Identify which cell holds the provided text, then report its (X, Y) central coordinate. 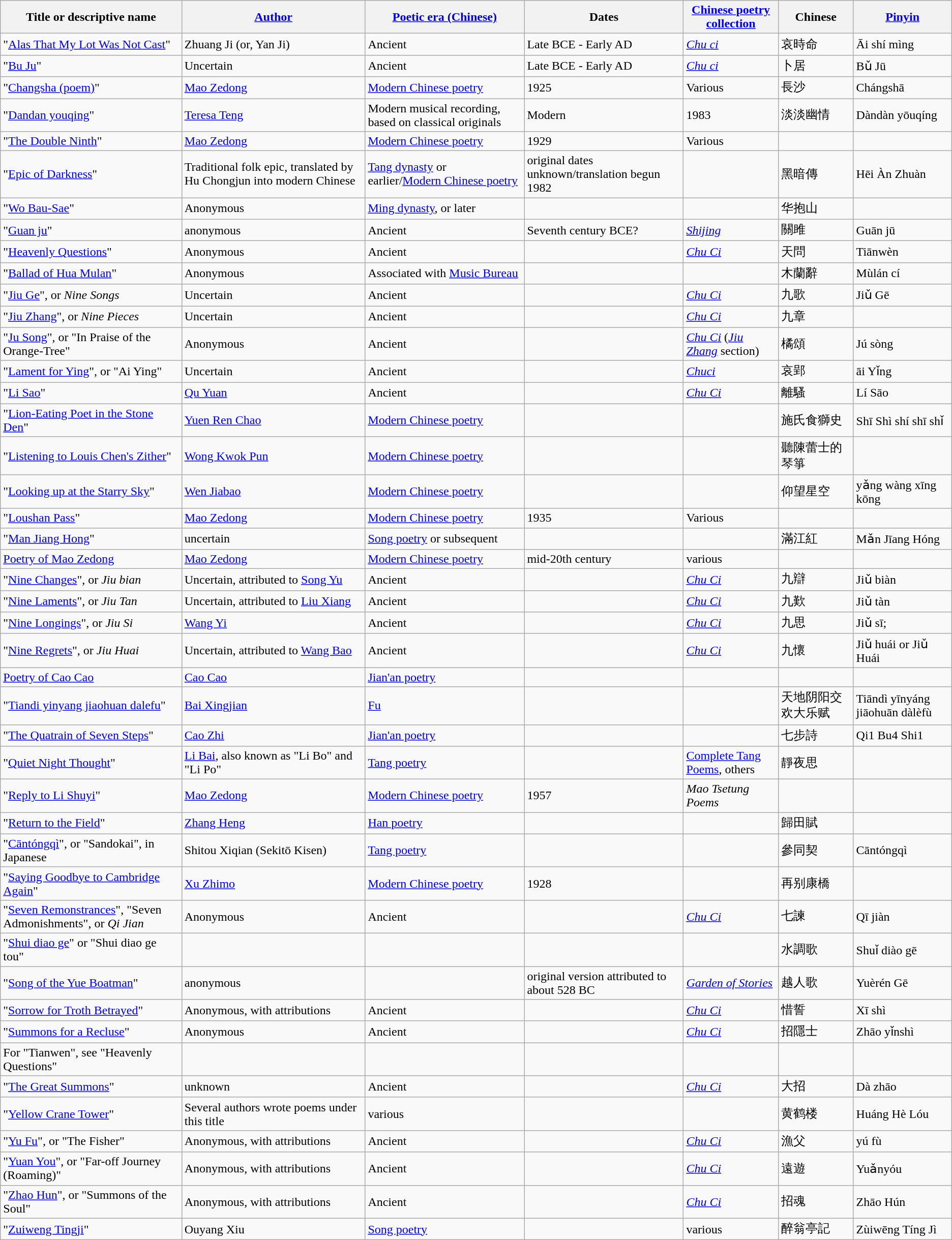
Wen Jiabao (274, 491)
卜居 (816, 66)
大招 (816, 1087)
Song poetry (444, 1229)
"Epic of Darkness" (92, 174)
āi Yǐng (902, 371)
黄鹤楼 (816, 1113)
"Reply to Li Shuyi" (92, 796)
遠遊 (816, 1168)
Uncertain, attributed to Liu Xiang (274, 601)
"Listening to Louis Chen's Zither" (92, 456)
1935 (604, 518)
"Alas That My Lot Was Not Cast" (92, 45)
"Man Jiang Hong" (92, 539)
Modern (604, 115)
Tang dynasty or earlier/Modern Chinese poetry (444, 174)
For "Tianwen", see "Heavenly Questions" (92, 1060)
"Heavenly Questions" (92, 252)
仰望星空 (816, 491)
天問 (816, 252)
original dates unknown/translation begun 1982 (604, 174)
"Lament for Ying", or "Ai Ying" (92, 371)
1957 (604, 796)
再别康橋 (816, 884)
Mùlán cí (902, 274)
Yuèrén Gē (902, 982)
Jiǔ biàn (902, 580)
yú fù (902, 1141)
"Seven Remonstrances", "Seven Admonishments", or Qi Jian (92, 916)
"Tiandi yinyang jiaohuan dalefu" (92, 706)
Wong Kwok Pun (274, 456)
Zhāo Hún (902, 1202)
Jiǔ Gē (902, 295)
1925 (604, 87)
Zhang Heng (274, 824)
九懷 (816, 651)
關雎 (816, 230)
1928 (604, 884)
Teresa Teng (274, 115)
越人歌 (816, 982)
靜夜思 (816, 763)
水調歌 (816, 950)
Uncertain, attributed to Wang Bao (274, 651)
"Nine Longings", or Jiu Si (92, 623)
Chinese (816, 17)
Poetry of Cao Cao (92, 677)
木蘭辭 (816, 274)
Poetry of Mao Zedong (92, 559)
Shitou Xiqian (Sekitō Kisen) (274, 850)
Ouyang Xiu (274, 1229)
聽陳蕾士的琴箏 (816, 456)
Qi1 Bu4 Shi1 (902, 735)
招隱士 (816, 1032)
黑暗傳 (816, 174)
Chinese poetry collection (731, 17)
Modern musical recording, based on classical originals (444, 115)
Mǎn Jīang Hóng (902, 539)
unknown (274, 1087)
Author (274, 17)
九歌 (816, 295)
天地阴阳交欢大乐赋 (816, 706)
"Song of the Yue Boatman" (92, 982)
Title or descriptive name (92, 17)
"Ballad of Hua Mulan" (92, 274)
哀郢 (816, 371)
"Nine Regrets", or Jiu Huai (92, 651)
七諫 (816, 916)
"Bu Ju" (92, 66)
"Wo Bau-Sae" (92, 208)
"Lion-Eating Poet in the Stone Den" (92, 420)
"Looking up at the Starry Sky" (92, 491)
Shī Shì shí shī shǐ (902, 420)
Tiānwèn (902, 252)
九思 (816, 623)
Tiāndì yīnyáng jiāohuān dàlèfù (902, 706)
離騷 (816, 394)
Associated with Music Bureau (444, 274)
Yuǎnyóu (902, 1168)
參同契 (816, 850)
"The Great Summons" (92, 1087)
Wang Yi (274, 623)
醉翁亭記 (816, 1229)
Bǔ Jū (902, 66)
Ming dynasty, or later (444, 208)
九章 (816, 317)
淡淡幽情 (816, 115)
Xī shì (902, 1011)
Huáng Hè Lóu (902, 1113)
Dà zhāo (902, 1087)
original version attributed to about 528 BC (604, 982)
九辯 (816, 580)
Poetic era (Chinese) (444, 17)
uncertain (274, 539)
"Dandan youqing" (92, 115)
Guān jū (902, 230)
Chángshā (902, 87)
Qī jiàn (902, 916)
Shuǐ diào gē (902, 950)
Shijing (731, 230)
Seventh century BCE? (604, 230)
"Shui diao ge" or "Shui diao ge tou" (92, 950)
Jú sòng (902, 344)
長沙 (816, 87)
Several authors wrote poems under this title (274, 1113)
滿江紅 (816, 539)
Li Bai, also known as "Li Bo" and "Li Po" (274, 763)
Song poetry or subsequent (444, 539)
"The Quatrain of Seven Steps" (92, 735)
mid-20th century (604, 559)
Hēi Àn Zhuàn (902, 174)
"Ju Song", or "In Praise of the Orange-Tree" (92, 344)
七步詩 (816, 735)
"Yu Fu", or "The Fisher" (92, 1141)
yǎng wàng xīng kōng (902, 491)
Dàndàn yōuqíng (902, 115)
"Yellow Crane Tower" (92, 1113)
Qu Yuan (274, 394)
Fu (444, 706)
"Changsha (poem)" (92, 87)
施氏食獅史 (816, 420)
漁父 (816, 1141)
歸田賦 (816, 824)
"Jiu Ge", or Nine Songs (92, 295)
Zùiwēng Tíng Jì (902, 1229)
Han poetry (444, 824)
"Nine Changes", or Jiu bian (92, 580)
Yuen Ren Chao (274, 420)
Chu Ci (Jiu Zhang section) (731, 344)
"Loushan Pass" (92, 518)
Uncertain, attributed to Song Yu (274, 580)
Zhāo yǐnshì (902, 1032)
Cāntóngqì (902, 850)
"Guan ju" (92, 230)
Cao Zhi (274, 735)
招魂 (816, 1202)
Xu Zhimo (274, 884)
"Quiet Night Thought" (92, 763)
"Zhao Hun", or "Summons of the Soul" (92, 1202)
Chuci (731, 371)
九歎 (816, 601)
"Cāntóngqì", or "Sandokai", in Japanese (92, 850)
Lí Sāo (902, 394)
Dates (604, 17)
Traditional folk epic, translated by Hu Chongjun into modern Chinese (274, 174)
1929 (604, 141)
Garden of Stories (731, 982)
"Li Sao" (92, 394)
"Jiu Zhang", or Nine Pieces (92, 317)
"Nine Laments", or Jiu Tan (92, 601)
"The Double Ninth" (92, 141)
Bai Xingjian (274, 706)
"Return to the Field" (92, 824)
Zhuang Ji (or, Yan Ji) (274, 45)
Jiǔ sī; (902, 623)
Cao Cao (274, 677)
Mao Tsetung Poems (731, 796)
Pinyin (902, 17)
"Sorrow for Troth Betrayed" (92, 1011)
"Yuan You", or "Far-off Journey (Roaming)" (92, 1168)
1983 (731, 115)
Complete Tang Poems, others (731, 763)
Āi shí mìng (902, 45)
"Saying Goodbye to Cambridge Again" (92, 884)
华抱山 (816, 208)
"Zuiweng Tingji" (92, 1229)
Jiǔ huái or Jiǔ Huái (902, 651)
哀時命 (816, 45)
橘頌 (816, 344)
"Summons for a Recluse" (92, 1032)
惜誓 (816, 1011)
Jiǔ tàn (902, 601)
